Detect which cell encompasses the target text, then output its [X, Y] center coordinate. 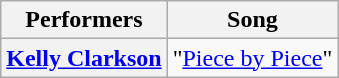
Performers [84, 20]
Kelly Clarkson [84, 58]
Song [252, 20]
"Piece by Piece" [252, 58]
